Determine the (X, Y) coordinate at the center of the cell enclosing the given text.  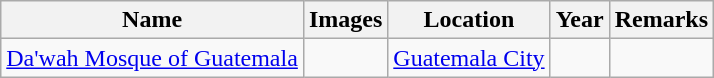
Images (345, 20)
Guatemala City (469, 58)
Location (469, 20)
Remarks (661, 20)
Year (580, 20)
Da'wah Mosque of Guatemala (152, 58)
Name (152, 20)
